Capture the cell that displays the provided text and extract its [X, Y] central coordinate. 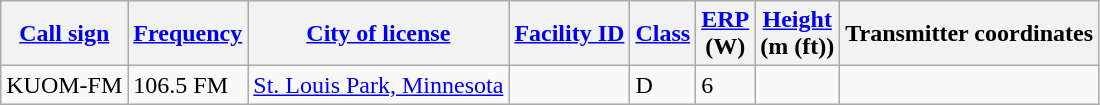
Frequency [188, 34]
106.5 FM [188, 85]
Height(m (ft)) [798, 34]
Class [663, 34]
D [663, 85]
KUOM-FM [64, 85]
ERP(W) [726, 34]
St. Louis Park, Minnesota [378, 85]
Call sign [64, 34]
Facility ID [570, 34]
Transmitter coordinates [970, 34]
6 [726, 85]
City of license [378, 34]
